Search for the cell housing the specified text and yield its [X, Y] center coordinate. 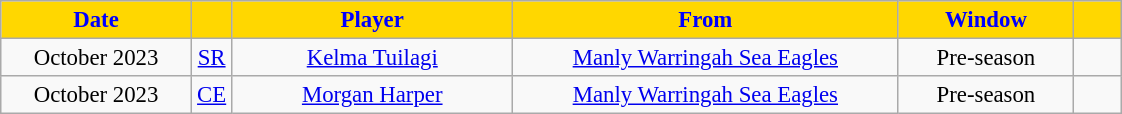
Window [986, 20]
Date [96, 20]
CE [212, 95]
From [706, 20]
Morgan Harper [372, 95]
Kelma Tuilagi [372, 58]
Player [372, 20]
SR [212, 58]
